Return the [X, Y] coordinate for the center point of the cell that contains the specified text.  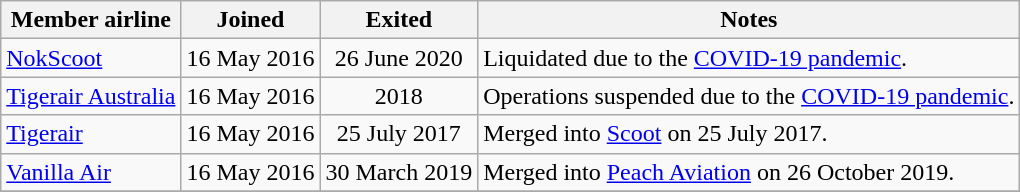
Exited [399, 20]
NokScoot [91, 58]
Notes [749, 20]
25 July 2017 [399, 134]
Operations suspended due to the COVID-19 pandemic. [749, 96]
Joined [250, 20]
2018 [399, 96]
Liquidated due to the COVID-19 pandemic. [749, 58]
Member airline [91, 20]
Merged into Peach Aviation on 26 October 2019. [749, 172]
Vanilla Air [91, 172]
Merged into Scoot on 25 July 2017. [749, 134]
Tigerair Australia [91, 96]
26 June 2020 [399, 58]
30 March 2019 [399, 172]
Tigerair [91, 134]
